Output the (X, Y) coordinate of the center of the cell containing the given text.  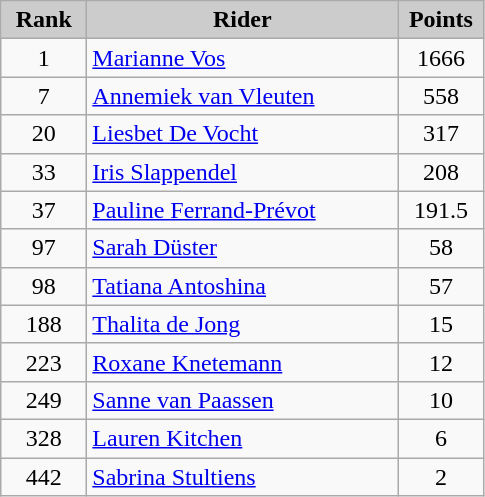
191.5 (441, 210)
1 (44, 58)
Pauline Ferrand-Prévot (242, 210)
223 (44, 362)
208 (441, 172)
Liesbet De Vocht (242, 134)
2 (441, 477)
33 (44, 172)
57 (441, 286)
317 (441, 134)
Points (441, 20)
442 (44, 477)
12 (441, 362)
Rider (242, 20)
20 (44, 134)
1666 (441, 58)
58 (441, 248)
328 (44, 438)
98 (44, 286)
Tatiana Antoshina (242, 286)
558 (441, 96)
Thalita de Jong (242, 324)
Iris Slappendel (242, 172)
188 (44, 324)
Lauren Kitchen (242, 438)
Sabrina Stultiens (242, 477)
249 (44, 400)
97 (44, 248)
Rank (44, 20)
Sarah Düster (242, 248)
37 (44, 210)
Roxane Knetemann (242, 362)
6 (441, 438)
Annemiek van Vleuten (242, 96)
Marianne Vos (242, 58)
15 (441, 324)
Sanne van Paassen (242, 400)
7 (44, 96)
10 (441, 400)
